Pinpoint the cell where the given text exists, returning its [X, Y] midpoint coordinate. 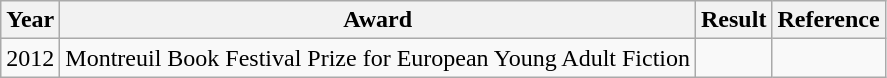
Result [734, 20]
Award [378, 20]
Year [30, 20]
2012 [30, 58]
Reference [828, 20]
Montreuil Book Festival Prize for European Young Adult Fiction [378, 58]
